For the text-containing cell, return its midpoint in (X, Y) coordinate format. 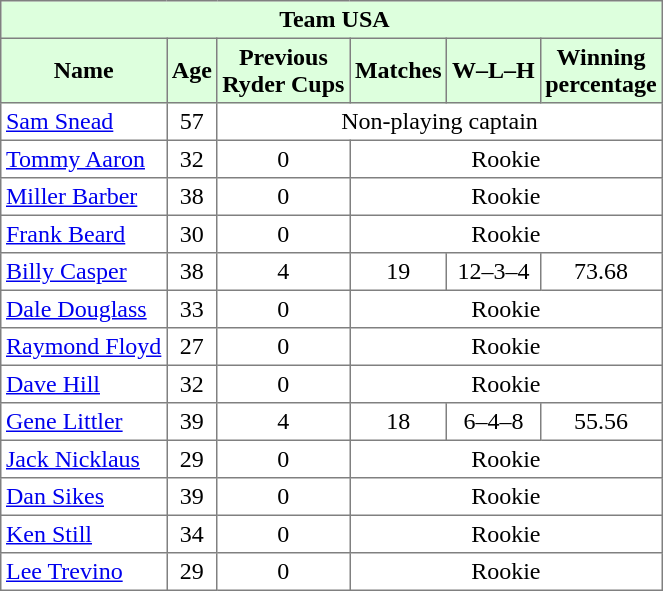
34 (192, 534)
Sam Snead (84, 122)
Frank Beard (84, 234)
30 (192, 234)
Miller Barber (84, 197)
Tommy Aaron (84, 159)
19 (398, 272)
Dan Sikes (84, 497)
73.68 (601, 272)
Non-playing captain (440, 122)
Jack Nicklaus (84, 459)
Dave Hill (84, 384)
Dale Douglass (84, 309)
12–3–4 (494, 272)
Winningpercentage (601, 70)
27 (192, 347)
Ken Still (84, 534)
18 (398, 422)
Team USA (332, 20)
Billy Casper (84, 272)
Name (84, 70)
Gene Littler (84, 422)
55.56 (601, 422)
33 (192, 309)
Raymond Floyd (84, 347)
Matches (398, 70)
Age (192, 70)
57 (192, 122)
6–4–8 (494, 422)
PreviousRyder Cups (284, 70)
W–L–H (494, 70)
Lee Trevino (84, 572)
